Return (X, Y) of the center of cell containing provided text 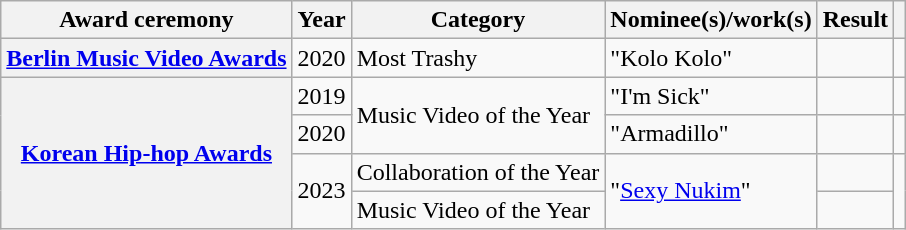
"Armadillo" (711, 134)
Nominee(s)/work(s) (711, 20)
2023 (322, 191)
2019 (322, 96)
"Sexy Nukim" (711, 191)
Berlin Music Video Awards (146, 58)
Result (855, 20)
Category (478, 20)
Year (322, 20)
Collaboration of the Year (478, 172)
Most Trashy (478, 58)
"I'm Sick" (711, 96)
Award ceremony (146, 20)
"Kolo Kolo" (711, 58)
Korean Hip-hop Awards (146, 153)
